Locate the cell with the specified text and output its [X, Y] center coordinate. 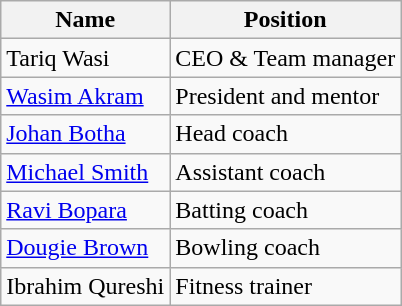
Name [86, 20]
Batting coach [286, 210]
Assistant coach [286, 172]
CEO & Team manager [286, 58]
Tariq Wasi [86, 58]
Wasim Akram [86, 96]
Bowling coach [286, 248]
Head coach [286, 134]
Ravi Bopara [86, 210]
Dougie Brown [86, 248]
Ibrahim Qureshi [86, 286]
President and mentor [286, 96]
Michael Smith [86, 172]
Johan Botha [86, 134]
Fitness trainer [286, 286]
Position [286, 20]
